Determine the (X, Y) coordinate at the center of the cell enclosing the given text.  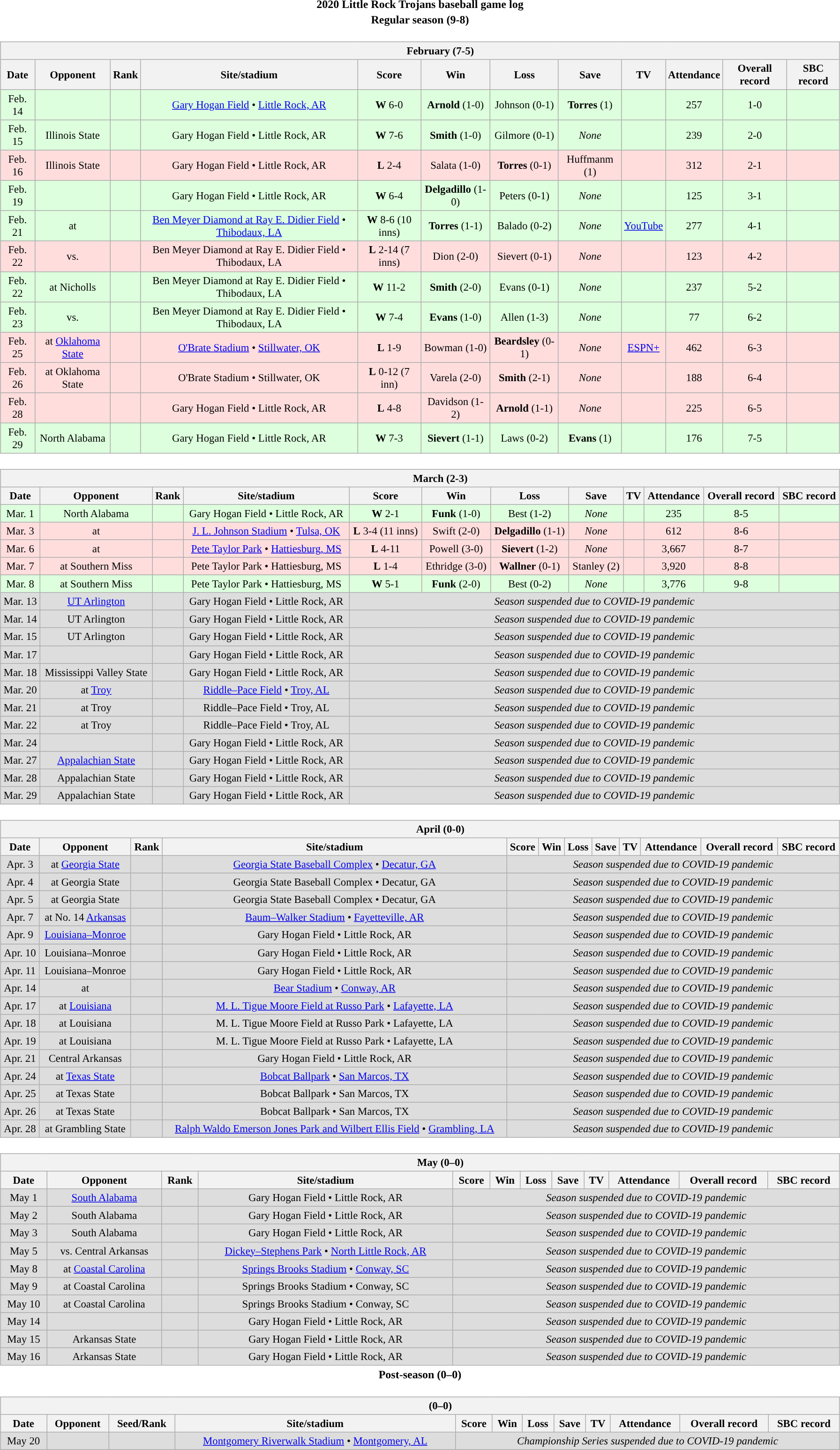
612 (674, 531)
4-1 (755, 226)
W 6-0 (389, 105)
Peters (0-1) (525, 196)
Mar. 7 (21, 566)
4-2 (755, 256)
Apr. 28 (20, 1129)
Funk (2-0) (456, 584)
Mar. 17 (21, 654)
Wallner (0-1) (530, 566)
257 (694, 105)
Apr. 14 (20, 988)
277 (694, 226)
7-5 (755, 438)
462 (694, 347)
Apr. 18 (20, 1023)
May 15 (24, 1339)
Stanley (2) (596, 566)
8-8 (741, 566)
Balado (0-2) (525, 226)
1-0 (755, 105)
W 7-3 (389, 438)
Gilmore (0-1) (525, 135)
L 0-12 (7 inn) (389, 378)
YouTube (644, 226)
Feb. 19 (18, 196)
May 2 (24, 1216)
Apr. 7 (20, 917)
W 11-2 (389, 287)
W 5-1 (385, 584)
April (0-0) (420, 829)
Feb. 21 (18, 226)
Baum–Walker Stadium • Fayetteville, AR (335, 917)
Mar. 24 (21, 743)
237 (694, 287)
125 (694, 196)
Mar. 29 (21, 796)
8-5 (741, 513)
J. L. Johnson Stadium • Tulsa, OK (266, 531)
Mar. 1 (21, 513)
Sievert (1-1) (456, 438)
225 (694, 408)
Championship Series suspended due to COVID-19 pandemic (647, 1441)
Apr. 11 (20, 970)
Dion (2-0) (456, 256)
176 (694, 438)
Apr. 19 (20, 1041)
L 4-8 (389, 408)
188 (694, 378)
at No. 14 Arkansas (85, 917)
Varela (2-0) (456, 378)
(0–0) (420, 1406)
6-5 (755, 408)
Apr. 4 (20, 882)
Arnold (1-1) (525, 408)
May 5 (24, 1251)
Apr. 24 (20, 1076)
Huffmanm (1) (590, 166)
Apr. 25 (20, 1094)
May 20 (23, 1441)
W 6-4 (389, 196)
Mar. 8 (21, 584)
3,667 (674, 548)
239 (694, 135)
L 3-4 (11 inns) (385, 531)
Sievert (0-1) (525, 256)
Feb. 16 (18, 166)
Feb. 25 (18, 347)
8-6 (741, 531)
vs. Central Arkansas (104, 1251)
Bowman (1-0) (456, 347)
W 7-4 (389, 317)
Mar. 13 (21, 601)
Mar. 15 (21, 637)
3,776 (674, 584)
W 7-6 (389, 135)
2-0 (755, 135)
Evans (0-1) (525, 287)
Salata (1-0) (456, 166)
Ralph Waldo Emerson Jones Park and Wilbert Ellis Field • Grambling, LA (335, 1129)
May 16 (24, 1357)
Feb. 28 (18, 408)
Funk (1-0) (456, 513)
Powell (3-0) (456, 548)
Bear Stadium • Conway, AR (335, 988)
Feb. 15 (18, 135)
Torres (0-1) (525, 166)
Apr. 10 (20, 953)
Beardsley (0-1) (525, 347)
Feb. 29 (18, 438)
Dickey–Stephens Park • North Little Rock, AR (325, 1251)
Feb. 23 (18, 317)
Johnson (0-1) (525, 105)
235 (674, 513)
Torres (1) (590, 105)
Torres (1-1) (456, 226)
Mississippi Valley State (97, 672)
May 10 (24, 1304)
L 2-14 (7 inns) (389, 256)
5-2 (755, 287)
3-1 (755, 196)
6-4 (755, 378)
Mar. 3 (21, 531)
Mar. 6 (21, 548)
Evans (1) (590, 438)
May 9 (24, 1286)
Best (1-2) (530, 513)
Smith (2-0) (456, 287)
Mar. 14 (21, 619)
Feb. 26 (18, 378)
May 8 (24, 1269)
at Nicholls (73, 287)
March (2-3) (420, 478)
Smith (2-1) (525, 378)
Delgadillo (1-0) (456, 196)
123 (694, 256)
Ethridge (3-0) (456, 566)
Central Arkansas (85, 1059)
L 1-9 (389, 347)
Mar. 18 (21, 672)
L 2-4 (389, 166)
3,920 (674, 566)
Smith (1-0) (456, 135)
6-3 (755, 347)
Apr. 9 (20, 935)
Swift (2-0) (456, 531)
May 14 (24, 1321)
ESPN+ (644, 347)
Arnold (1-0) (456, 105)
Laws (0-2) (525, 438)
2-1 (755, 166)
at Grambling State (85, 1129)
May 3 (24, 1233)
Seed/Rank (142, 1423)
Mar. 20 (21, 690)
Montgomery Riverwalk Stadium • Montgomery, AL (315, 1441)
8-7 (741, 548)
Mar. 27 (21, 760)
Evans (1-0) (456, 317)
Mar. 22 (21, 725)
Allen (1-3) (525, 317)
L 1-4 (385, 566)
6-2 (755, 317)
Feb. 14 (18, 105)
Apr. 26 (20, 1111)
Delgadillo (1-1) (530, 531)
Mar. 28 (21, 778)
Apr. 21 (20, 1059)
L 4-11 (385, 548)
Apr. 17 (20, 1006)
W 8-6 (10 inns) (389, 226)
77 (694, 317)
Apr. 3 (20, 864)
February (7-5) (420, 51)
W 2-1 (385, 513)
Mar. 21 (21, 707)
Best (0-2) (530, 584)
Apr. 5 (20, 900)
312 (694, 166)
May 1 (24, 1198)
9-8 (741, 584)
May (0–0) (420, 1163)
Sievert (1-2) (530, 548)
Davidson (1-2) (456, 408)
